Identify which cell holds the provided text, then report its [x, y] central coordinate. 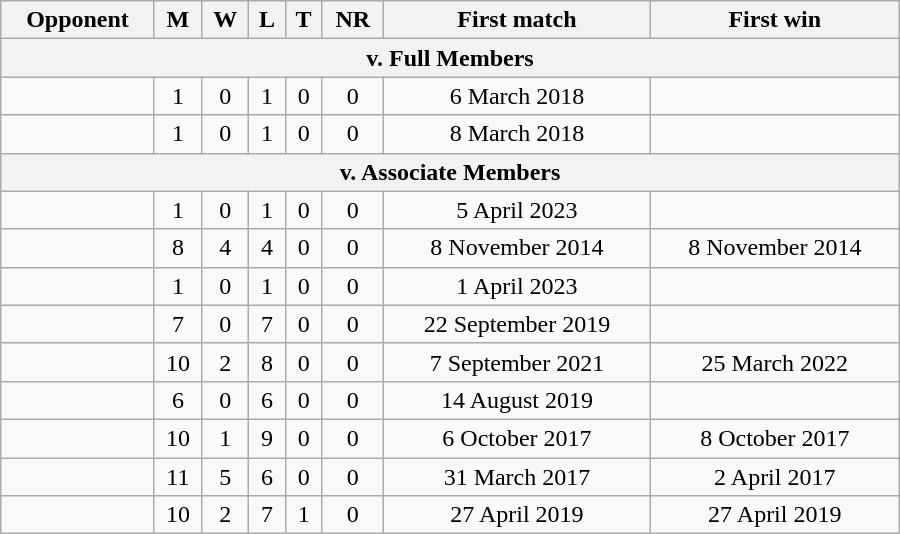
8 October 2017 [774, 438]
2 April 2017 [774, 477]
T [304, 20]
M [178, 20]
NR [353, 20]
5 April 2023 [518, 210]
v. Full Members [450, 58]
L [268, 20]
25 March 2022 [774, 362]
v. Associate Members [450, 172]
22 September 2019 [518, 324]
8 March 2018 [518, 134]
First win [774, 20]
Opponent [78, 20]
11 [178, 477]
7 September 2021 [518, 362]
W [226, 20]
5 [226, 477]
6 October 2017 [518, 438]
9 [268, 438]
14 August 2019 [518, 400]
6 March 2018 [518, 96]
First match [518, 20]
1 April 2023 [518, 286]
31 March 2017 [518, 477]
